Extract the [x, y] coordinate from the center of the cell holding the provided text.  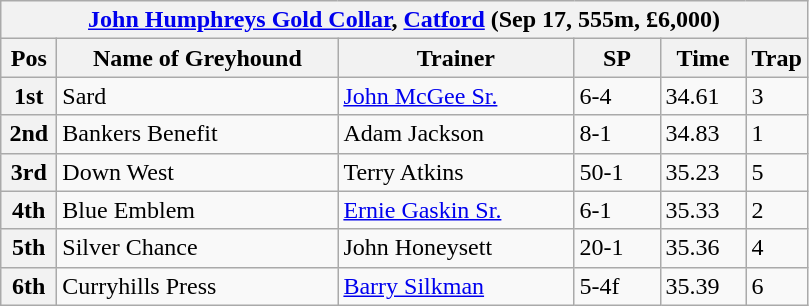
4 [776, 248]
Curryhills Press [198, 286]
5 [776, 172]
1 [776, 134]
8-1 [617, 134]
3rd [29, 172]
Down West [198, 172]
Trap [776, 58]
34.61 [703, 96]
Sard [198, 96]
Bankers Benefit [198, 134]
Barry Silkman [456, 286]
5th [29, 248]
35.36 [703, 248]
6th [29, 286]
John Honeysett [456, 248]
20-1 [617, 248]
4th [29, 210]
35.33 [703, 210]
6-4 [617, 96]
2nd [29, 134]
John McGee Sr. [456, 96]
Ernie Gaskin Sr. [456, 210]
50-1 [617, 172]
2 [776, 210]
35.39 [703, 286]
34.83 [703, 134]
Trainer [456, 58]
5-4f [617, 286]
6-1 [617, 210]
Silver Chance [198, 248]
Terry Atkins [456, 172]
John Humphreys Gold Collar, Catford (Sep 17, 555m, £6,000) [404, 20]
35.23 [703, 172]
6 [776, 286]
Time [703, 58]
SP [617, 58]
Name of Greyhound [198, 58]
1st [29, 96]
3 [776, 96]
Blue Emblem [198, 210]
Pos [29, 58]
Adam Jackson [456, 134]
